Detect which cell encompasses the target text, then output its (x, y) center coordinate. 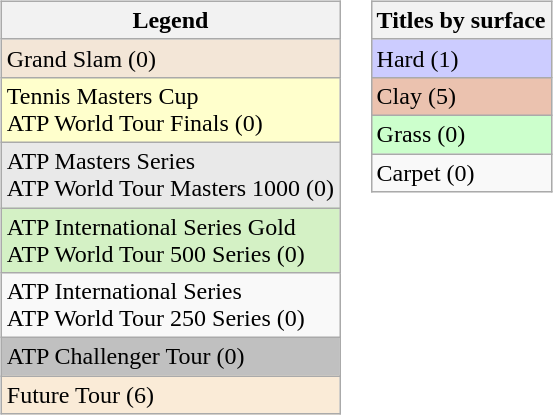
Hard (1) (461, 58)
ATP International Series Gold ATP World Tour 500 Series (0) (170, 240)
Grass (0) (461, 134)
Carpet (0) (461, 173)
Clay (5) (461, 96)
Tennis Masters Cup ATP World Tour Finals (0) (170, 110)
ATP Challenger Tour (0) (170, 357)
ATP Masters Series ATP World Tour Masters 1000 (0) (170, 174)
Titles by surface (461, 20)
Future Tour (6) (170, 395)
ATP International Series ATP World Tour 250 Series (0) (170, 306)
Grand Slam (0) (170, 58)
Legend (170, 20)
